For the text-containing cell, return its midpoint in (x, y) coordinate format. 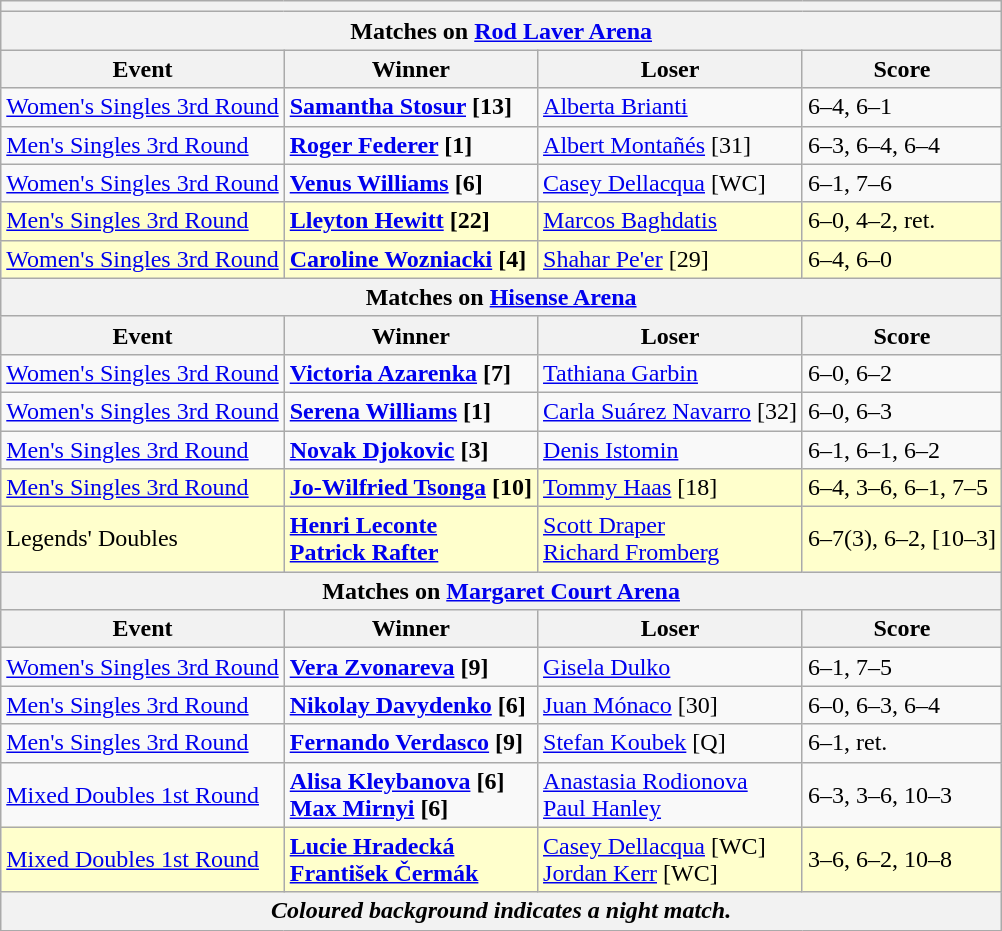
Scott Draper Richard Fromberg (670, 540)
Carla Suárez Navarro [32] (670, 411)
Gisela Dulko (670, 667)
6–4, 3–6, 6–1, 7–5 (902, 488)
6–4, 6–0 (902, 259)
Caroline Wozniacki [4] (410, 259)
Matches on Rod Laver Arena (502, 31)
Alberta Brianti (670, 107)
Samantha Stosur [13] (410, 107)
Denis Istomin (670, 449)
Stefan Koubek [Q] (670, 743)
6–1, 7–6 (902, 183)
Tommy Haas [18] (670, 488)
Serena Williams [1] (410, 411)
Vera Zvonareva [9] (410, 667)
6–0, 6–3, 6–4 (902, 705)
6–1, 7–5 (902, 667)
6–0, 4–2, ret. (902, 221)
Casey Dellacqua [WC] Jordan Kerr [WC] (670, 860)
Alisa Kleybanova [6] Max Mirnyi [6] (410, 794)
Lleyton Hewitt [22] (410, 221)
Lucie Hradecká František Čermák (410, 860)
6–0, 6–2 (902, 373)
Tathiana Garbin (670, 373)
Nikolay Davydenko [6] (410, 705)
Shahar Pe'er [29] (670, 259)
Victoria Azarenka [7] (410, 373)
Henri Leconte Patrick Rafter (410, 540)
6–1, ret. (902, 743)
Venus Williams [6] (410, 183)
6–3, 6–4, 6–4 (902, 145)
Novak Djokovic [3] (410, 449)
Roger Federer [1] (410, 145)
Legends' Doubles (142, 540)
Casey Dellacqua [WC] (670, 183)
Jo-Wilfried Tsonga [10] (410, 488)
Matches on Margaret Court Arena (502, 591)
6–7(3), 6–2, [10–3] (902, 540)
6–1, 6–1, 6–2 (902, 449)
Matches on Hisense Arena (502, 297)
Anastasia Rodionova Paul Hanley (670, 794)
Coloured background indicates a night match. (502, 911)
6–3, 3–6, 10–3 (902, 794)
3–6, 6–2, 10–8 (902, 860)
6–0, 6–3 (902, 411)
Albert Montañés [31] (670, 145)
Marcos Baghdatis (670, 221)
6–4, 6–1 (902, 107)
Juan Mónaco [30] (670, 705)
Fernando Verdasco [9] (410, 743)
